Return the (X, Y) coordinate for the center point of the cell that contains the specified text.  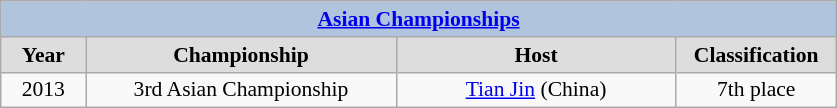
Host (536, 55)
Championship (241, 55)
7th place (756, 90)
Asian Championships (419, 19)
Tian Jin (China) (536, 90)
2013 (44, 90)
Year (44, 55)
Classification (756, 55)
3rd Asian Championship (241, 90)
